Determine the (x, y) coordinate at the center of the cell enclosing the given text.  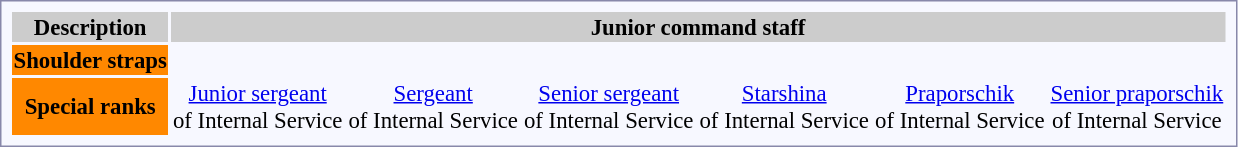
Junior command staff (698, 27)
Junior sergeantof Internal Service (258, 106)
Praporschikof Internal Service (960, 106)
Senior sergeantof Internal Service (608, 106)
Shoulder straps (90, 60)
Starshinaof Internal Service (784, 106)
Description (90, 27)
Sergeantof Internal Service (434, 106)
Special ranks (90, 106)
Senior praporschikof Internal Service (1137, 106)
